For the text-containing cell, return its midpoint in [X, Y] coordinate format. 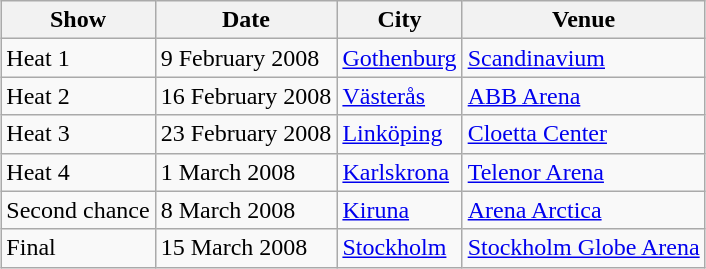
Date [246, 20]
16 February 2008 [246, 96]
Heat 2 [78, 96]
Gothenburg [400, 58]
Heat 3 [78, 134]
Arena Arctica [584, 210]
Cloetta Center [584, 134]
Telenor Arena [584, 172]
Second chance [78, 210]
Stockholm [400, 248]
Linköping [400, 134]
1 March 2008 [246, 172]
Karlskrona [400, 172]
Stockholm Globe Arena [584, 248]
9 February 2008 [246, 58]
15 March 2008 [246, 248]
Venue [584, 20]
Heat 4 [78, 172]
City [400, 20]
ABB Arena [584, 96]
23 February 2008 [246, 134]
Scandinavium [584, 58]
Heat 1 [78, 58]
Kiruna [400, 210]
Final [78, 248]
Västerås [400, 96]
Show [78, 20]
8 March 2008 [246, 210]
